Identify which cell holds the provided text, then report its [X, Y] central coordinate. 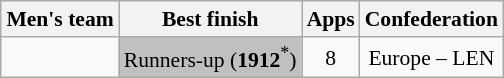
8 [331, 58]
Men's team [60, 19]
Europe – LEN [432, 58]
Apps [331, 19]
Best finish [210, 19]
Confederation [432, 19]
Runners-up (1912*) [210, 58]
